Return (X, Y) of the center of cell containing provided text 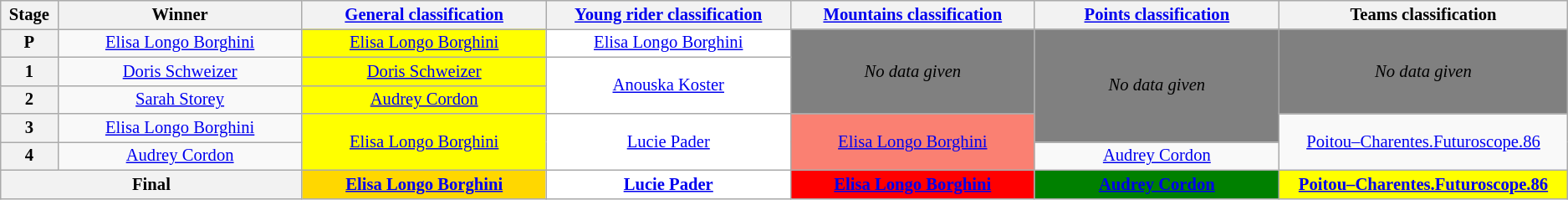
Points classification (1157, 14)
1 (29, 71)
2 (29, 100)
Anouska Koster (668, 85)
3 (29, 128)
General classification (424, 14)
P (29, 43)
Winner (180, 14)
Final (151, 184)
Sarah Storey (180, 100)
Teams classification (1423, 14)
Young rider classification (668, 14)
Mountains classification (912, 14)
4 (29, 156)
Stage (29, 14)
